Search for the cell housing the specified text and yield its (x, y) center coordinate. 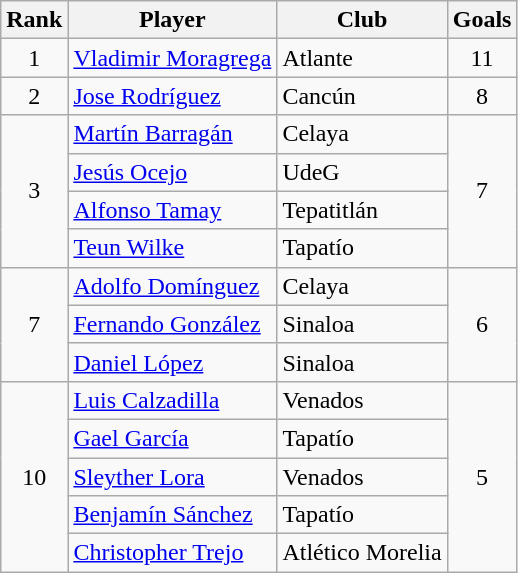
Atlético Morelia (362, 553)
5 (482, 476)
1 (34, 58)
Teun Wilke (172, 248)
Club (362, 20)
Sleyther Lora (172, 477)
Rank (34, 20)
Benjamín Sánchez (172, 515)
Atlante (362, 58)
Jesús Ocejo (172, 172)
11 (482, 58)
Martín Barragán (172, 134)
Vladimir Moragrega (172, 58)
Alfonso Tamay (172, 210)
6 (482, 324)
8 (482, 96)
2 (34, 96)
Luis Calzadilla (172, 400)
Jose Rodríguez (172, 96)
10 (34, 476)
Goals (482, 20)
3 (34, 191)
Player (172, 20)
Christopher Trejo (172, 553)
Gael García (172, 438)
Daniel López (172, 362)
Adolfo Domínguez (172, 286)
Fernando González (172, 324)
UdeG (362, 172)
Cancún (362, 96)
Tepatitlán (362, 210)
